From the cell containing the given text, extract its center point as [x, y] coordinate. 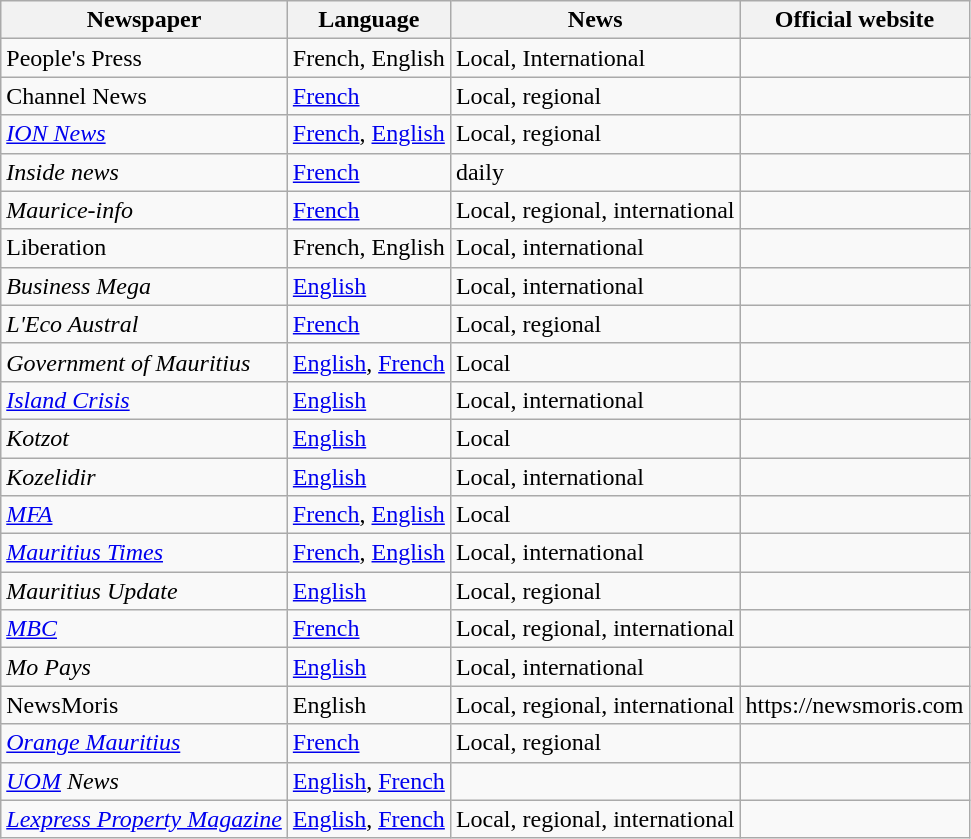
Orange Mauritius [144, 743]
NewsMoris [144, 705]
Inside news [144, 172]
Mo Pays [144, 667]
Business Mega [144, 286]
Lexpress Property Magazine [144, 819]
Liberation [144, 248]
News [595, 20]
Mauritius Update [144, 591]
Island Crisis [144, 400]
Government of Mauritius [144, 362]
MFA [144, 515]
People's Press [144, 58]
Kozelidir [144, 477]
ION News [144, 134]
Newspaper [144, 20]
L'Eco Austral [144, 324]
Official website [854, 20]
daily [595, 172]
Kotzot [144, 438]
Language [368, 20]
Maurice-info [144, 210]
Channel News [144, 96]
Mauritius Times [144, 553]
MBC [144, 629]
Local, International [595, 58]
UOM News [144, 781]
https://newsmoris.com [854, 705]
